Pinpoint the cell where the given text exists, returning its (x, y) midpoint coordinate. 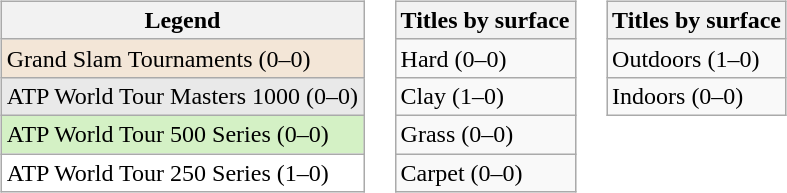
Grand Slam Tournaments (0–0) (182, 58)
Clay (1–0) (485, 96)
ATP World Tour 250 Series (1–0) (182, 173)
Outdoors (1–0) (697, 58)
Hard (0–0) (485, 58)
Indoors (0–0) (697, 96)
Grass (0–0) (485, 134)
ATP World Tour Masters 1000 (0–0) (182, 96)
Legend (182, 20)
ATP World Tour 500 Series (0–0) (182, 134)
Carpet (0–0) (485, 173)
